Provide the (X, Y) coordinate of the cell's center where the given text is located.  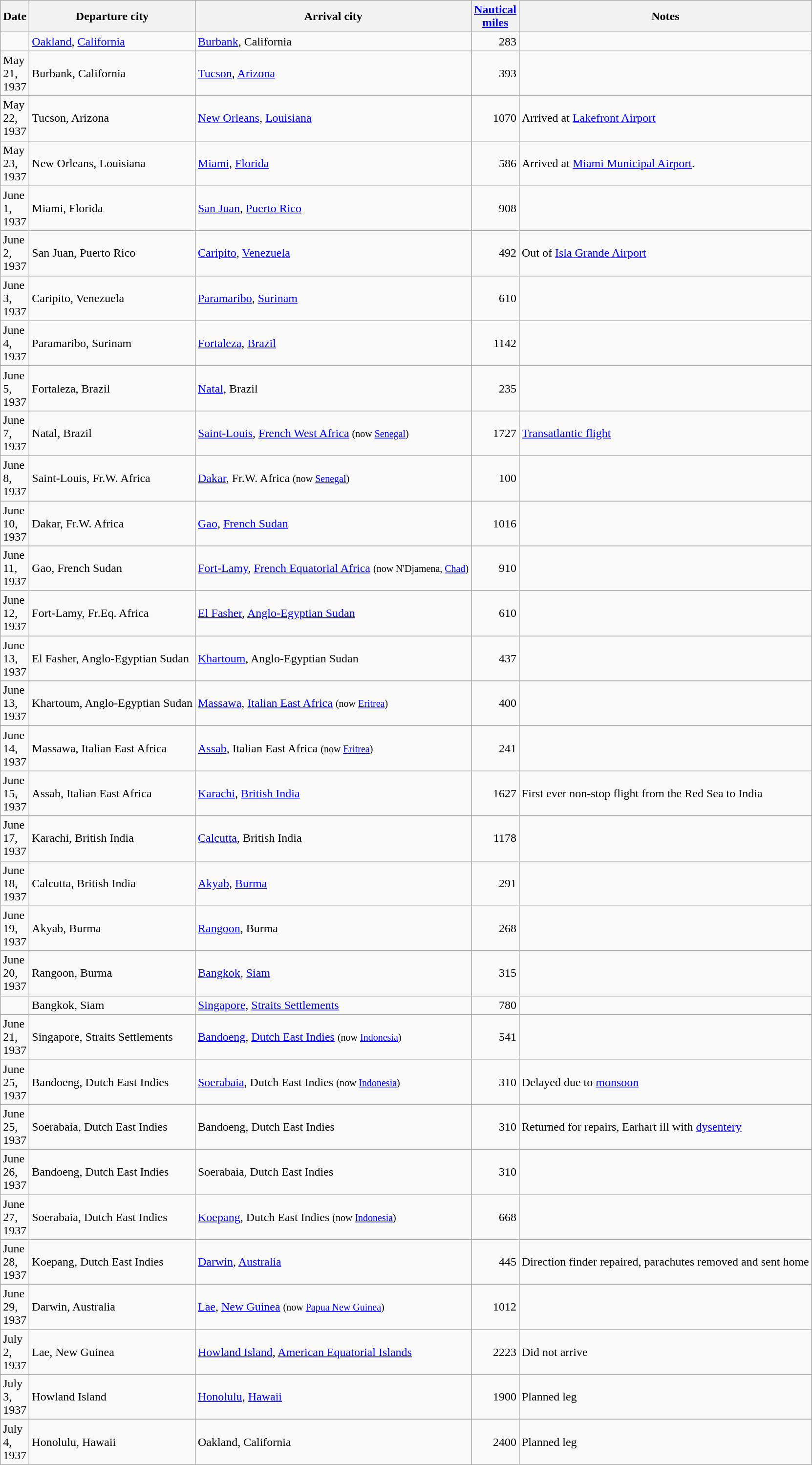
Saint-Louis, French West Africa (now Senegal) (333, 433)
May 23, 1937 (15, 163)
June 17, 1937 (15, 838)
283 (495, 42)
241 (495, 748)
Out of Isla Grande Airport (665, 253)
100 (495, 478)
668 (495, 1217)
Howland Island (112, 1397)
400 (495, 703)
July 4, 1937 (15, 1442)
June 15, 1937 (15, 793)
Lae, New Guinea (now Papua New Guinea) (333, 1307)
Massawa, Italian East Africa (112, 748)
June 21, 1937 (15, 1037)
2400 (495, 1442)
268 (495, 928)
June 20, 1937 (15, 973)
First ever non-stop flight from the Red Sea to India (665, 793)
May 21, 1937 (15, 73)
June 11, 1937 (15, 569)
June 2, 1937 (15, 253)
Arrived at Lakefront Airport (665, 118)
Saint-Louis, Fr.W. Africa (112, 478)
291 (495, 883)
Massawa, Italian East Africa (now Eritrea) (333, 703)
June 14, 1937 (15, 748)
Koepang, Dutch East Indies (112, 1262)
Dakar, Fr.W. Africa (112, 523)
908 (495, 208)
Nauticalmiles (495, 17)
1727 (495, 433)
1070 (495, 118)
Assab, Italian East Africa (112, 793)
393 (495, 73)
Dakar, Fr.W. Africa (now Senegal) (333, 478)
June 19, 1937 (15, 928)
June 1, 1937 (15, 208)
Bandoeng, Dutch East Indies (now Indonesia) (333, 1037)
Direction finder repaired, parachutes removed and sent home (665, 1262)
July 3, 1937 (15, 1397)
Fort-Lamy, Fr.Eq. Africa (112, 613)
437 (495, 658)
Arrival city (333, 17)
1016 (495, 523)
Returned for repairs, Earhart ill with dysentery (665, 1127)
June 28, 1937 (15, 1262)
910 (495, 569)
June 26, 1937 (15, 1172)
1012 (495, 1307)
492 (495, 253)
June 8, 1937 (15, 478)
Delayed due to monsoon (665, 1082)
June 12, 1937 (15, 613)
June 7, 1937 (15, 433)
June 27, 1937 (15, 1217)
541 (495, 1037)
June 10, 1937 (15, 523)
June 18, 1937 (15, 883)
Assab, Italian East Africa (now Eritrea) (333, 748)
June 4, 1937 (15, 343)
June 3, 1937 (15, 298)
780 (495, 1005)
Koepang, Dutch East Indies (now Indonesia) (333, 1217)
445 (495, 1262)
June 29, 1937 (15, 1307)
586 (495, 163)
Did not arrive (665, 1352)
1900 (495, 1397)
1627 (495, 793)
Lae, New Guinea (112, 1352)
Fort-Lamy, French Equatorial Africa (now N'Djamena, Chad) (333, 569)
July 2, 1937 (15, 1352)
Howland Island, American Equatorial Islands (333, 1352)
May 22, 1937 (15, 118)
235 (495, 388)
June 5, 1937 (15, 388)
Departure city (112, 17)
Arrived at Miami Municipal Airport. (665, 163)
Transatlantic flight (665, 433)
Notes (665, 17)
1178 (495, 838)
1142 (495, 343)
Soerabaia, Dutch East Indies (now Indonesia) (333, 1082)
2223 (495, 1352)
Date (15, 17)
315 (495, 973)
